Search for the cell housing the specified text and yield its (X, Y) center coordinate. 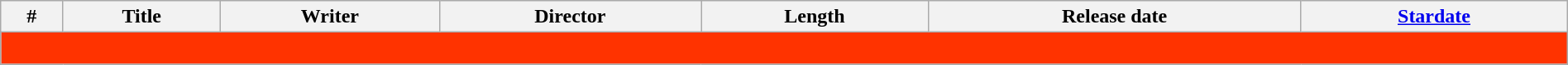
# (31, 17)
Writer (330, 17)
Length (815, 17)
Stardate (1434, 17)
Director (571, 17)
Release date (1114, 17)
Title (142, 17)
